Determine the (X, Y) coordinate at the center of the cell enclosing the given text.  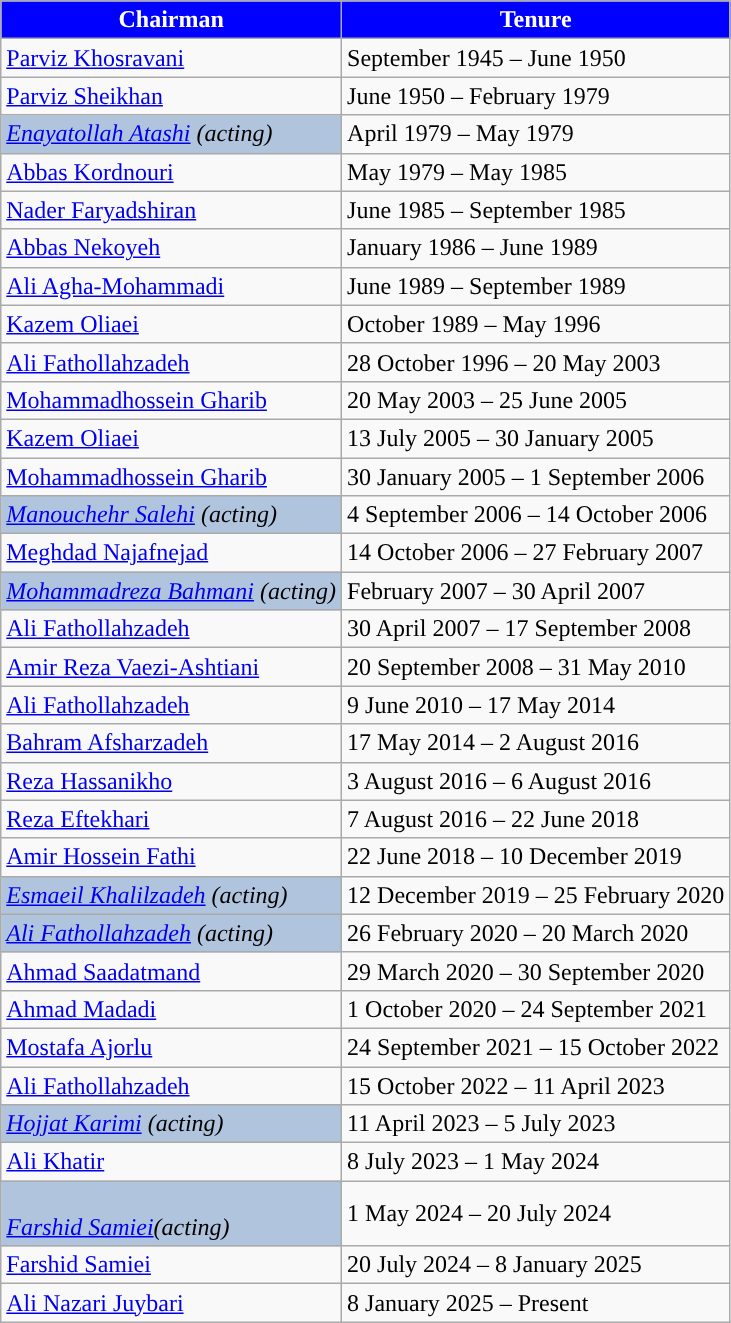
13 July 2005 – 30 January 2005 (536, 438)
8 January 2025 – Present (536, 1303)
Amir Reza Vaezi-Ashtiani (172, 667)
9 June 2010 – 17 May 2014 (536, 705)
February 2007 – 30 April 2007 (536, 591)
Ali Khatir (172, 1162)
26 February 2020 – 20 March 2020 (536, 933)
1 October 2020 – 24 September 2021 (536, 1009)
7 August 2016 – 22 June 2018 (536, 819)
29 March 2020 – 30 September 2020 (536, 971)
8 July 2023 – 1 May 2024 (536, 1162)
Reza Eftekhari (172, 819)
24 September 2021 – 15 October 2022 (536, 1047)
17 May 2014 – 2 August 2016 (536, 743)
June 1950 – February 1979 (536, 96)
15 October 2022 – 11 April 2023 (536, 1085)
Farshid Samiei(acting) (172, 1214)
Mohammadreza Bahmani (acting) (172, 591)
Mostafa Ajorlu (172, 1047)
Hojjat Karimi (acting) (172, 1124)
11 April 2023 – 5 July 2023 (536, 1124)
28 October 1996 – 20 May 2003 (536, 362)
Reza Hassanikho (172, 781)
Abbas Kordnouri (172, 172)
Ahmad Madadi (172, 1009)
30 January 2005 – 1 September 2006 (536, 477)
12 December 2019 – 25 February 2020 (536, 895)
May 1979 – May 1985 (536, 172)
Meghdad Najafnejad (172, 553)
14 October 2006 – 27 February 2007 (536, 553)
January 1986 – June 1989 (536, 248)
Ali Nazari Juybari (172, 1303)
September 1945 – June 1950 (536, 58)
Tenure (536, 20)
Ahmad Saadatmand (172, 971)
Farshid Samiei (172, 1265)
Bahram Afsharzadeh (172, 743)
Amir Hossein Fathi (172, 857)
Parviz Sheikhan (172, 96)
Manouchehr Salehi (acting) (172, 515)
Parviz Khosravani (172, 58)
Esmaeil Khalilzadeh (acting) (172, 895)
June 1985 – September 1985 (536, 210)
20 September 2008 – 31 May 2010 (536, 667)
4 September 2006 – 14 October 2006 (536, 515)
Abbas Nekoyeh (172, 248)
Ali Agha-Mohammadi (172, 286)
Enayatollah Atashi (acting) (172, 134)
Chairman (172, 20)
Ali Fathollahzadeh (acting) (172, 933)
June 1989 – September 1989 (536, 286)
30 April 2007 – 17 September 2008 (536, 629)
20 May 2003 – 25 June 2005 (536, 400)
3 August 2016 – 6 August 2016 (536, 781)
1 May 2024 – 20 July 2024 (536, 1214)
20 July 2024 – 8 January 2025 (536, 1265)
Nader Faryadshiran (172, 210)
April 1979 – May 1979 (536, 134)
22 June 2018 – 10 December 2019 (536, 857)
October 1989 – May 1996 (536, 324)
